Capture the cell that displays the provided text and extract its (x, y) central coordinate. 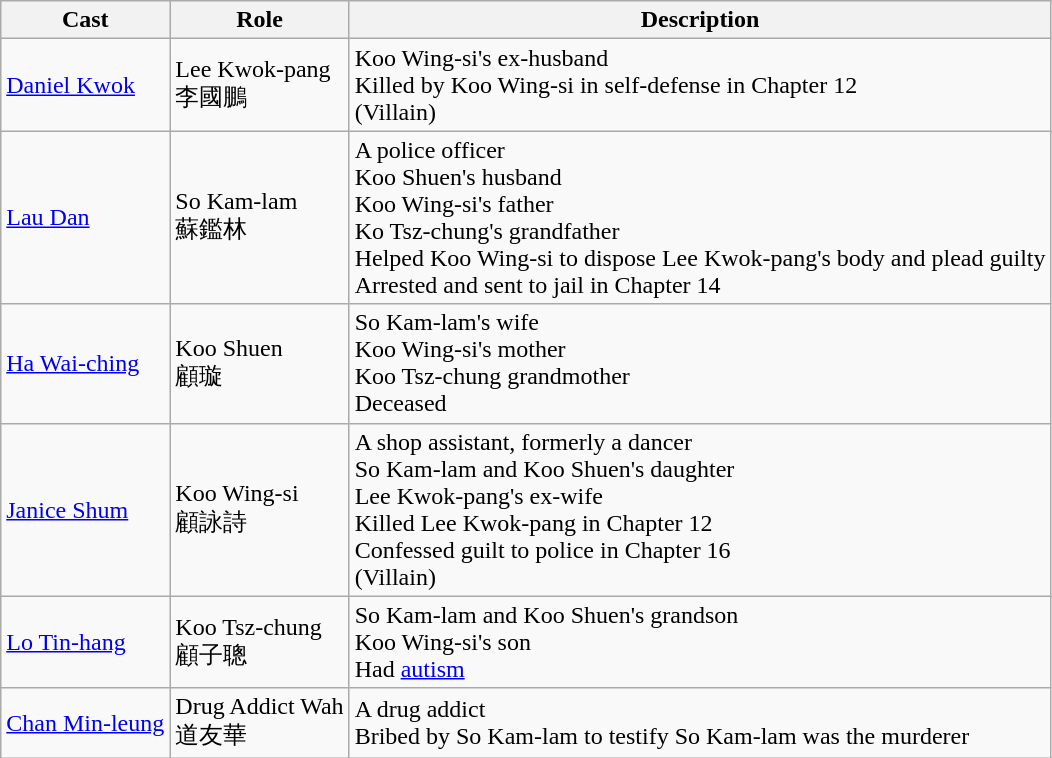
Lau Dan (86, 218)
Koo Tsz-chung顧子聰 (260, 642)
Ha Wai-ching (86, 364)
A drug addictBribed by So Kam-lam to testify So Kam-lam was the murderer (700, 723)
Daniel Kwok (86, 85)
So Kam-lam蘇鑑林 (260, 218)
Drug Addict Wah道友華 (260, 723)
So Kam-lam and Koo Shuen's grandsonKoo Wing-si's sonHad autism (700, 642)
Lee Kwok-pang李國鵬 (260, 85)
Chan Min-leung (86, 723)
Janice Shum (86, 510)
Koo Wing-si顧詠詩 (260, 510)
Role (260, 20)
So Kam-lam's wifeKoo Wing-si's motherKoo Tsz-chung grandmotherDeceased (700, 364)
Cast (86, 20)
Description (700, 20)
Koo Shuen顧璇 (260, 364)
Koo Wing-si's ex-husbandKilled by Koo Wing-si in self-defense in Chapter 12(Villain) (700, 85)
Lo Tin-hang (86, 642)
